Capture the cell that displays the provided text and extract its (x, y) central coordinate. 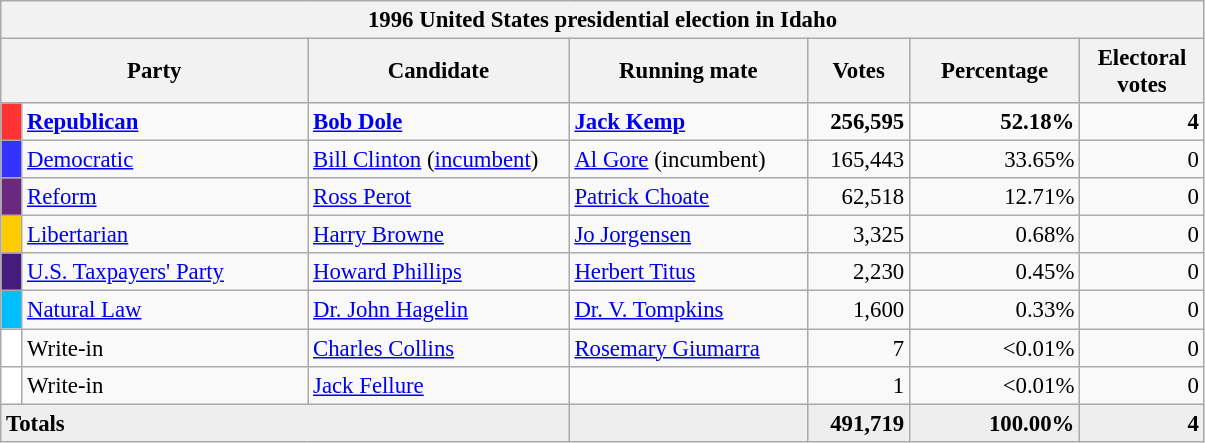
Jack Fellure (438, 385)
Democratic (165, 160)
2,230 (859, 273)
Jo Jorgensen (688, 235)
U.S. Taxpayers' Party (165, 273)
52.18% (994, 122)
Howard Phillips (438, 273)
1 (859, 385)
Votes (859, 72)
Reform (165, 197)
256,595 (859, 122)
491,719 (859, 423)
12.71% (994, 197)
0.45% (994, 273)
62,518 (859, 197)
Herbert Titus (688, 273)
Harry Browne (438, 235)
Libertarian (165, 235)
Al Gore (incumbent) (688, 160)
3,325 (859, 235)
Party (154, 72)
100.00% (994, 423)
Candidate (438, 72)
1,600 (859, 310)
Jack Kemp (688, 122)
Dr. John Hagelin (438, 310)
1996 United States presidential election in Idaho (603, 20)
Dr. V. Tompkins (688, 310)
7 (859, 348)
Charles Collins (438, 348)
Running mate (688, 72)
Bob Dole (438, 122)
0.33% (994, 310)
Percentage (994, 72)
Totals (285, 423)
Rosemary Giumarra (688, 348)
Natural Law (165, 310)
0.68% (994, 235)
Electoral votes (1142, 72)
33.65% (994, 160)
Ross Perot (438, 197)
Bill Clinton (incumbent) (438, 160)
Patrick Choate (688, 197)
Republican (165, 122)
165,443 (859, 160)
